For the text-containing cell, return its midpoint in (x, y) coordinate format. 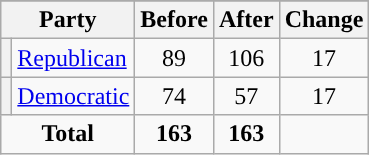
106 (246, 58)
Total (68, 134)
Before (174, 20)
Republican (74, 58)
Party (68, 20)
89 (174, 58)
57 (246, 96)
Change (324, 20)
Democratic (74, 96)
74 (174, 96)
After (246, 20)
